Find where the given text appears and provide that cell's center as [x, y] coordinate. 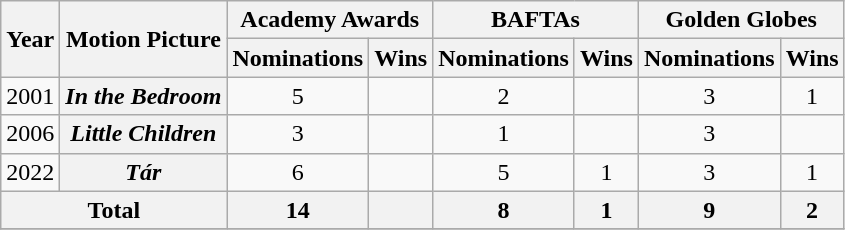
BAFTAs [536, 20]
Tár [144, 172]
8 [504, 210]
6 [298, 172]
Golden Globes [741, 20]
Little Children [144, 134]
2006 [30, 134]
Motion Picture [144, 39]
Total [114, 210]
9 [709, 210]
2022 [30, 172]
2001 [30, 96]
14 [298, 210]
In the Bedroom [144, 96]
Academy Awards [330, 20]
Year [30, 39]
